Extract the (X, Y) coordinate from the center of the cell holding the provided text.  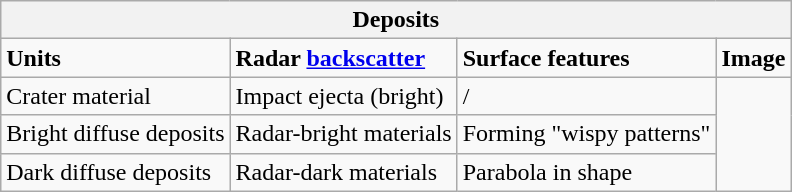
Bright diffuse deposits (116, 134)
Radar-dark materials (344, 172)
Dark diffuse deposits (116, 172)
Image (754, 58)
Deposits (396, 20)
/ (586, 96)
Units (116, 58)
Impact ejecta (bright) (344, 96)
Parabola in shape (586, 172)
Radar backscatter (344, 58)
Crater material (116, 96)
Radar-bright materials (344, 134)
Forming "wispy patterns" (586, 134)
Surface features (586, 58)
